For the text-containing cell, return its midpoint in (x, y) coordinate format. 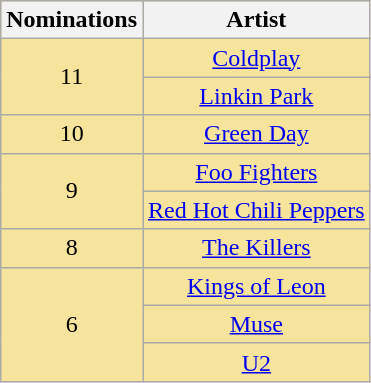
Muse (256, 324)
8 (72, 248)
The Killers (256, 248)
Nominations (72, 20)
Linkin Park (256, 96)
U2 (256, 362)
9 (72, 191)
11 (72, 77)
Green Day (256, 134)
Coldplay (256, 58)
10 (72, 134)
Artist (256, 20)
Foo Fighters (256, 172)
Kings of Leon (256, 286)
6 (72, 324)
Red Hot Chili Peppers (256, 210)
